Return (x, y) of the center of cell containing provided text 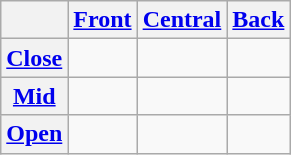
Front (102, 20)
Central (182, 20)
Open (34, 134)
Back (258, 20)
Mid (34, 96)
Close (34, 58)
